Output the [x, y] coordinate of the center of the cell containing the given text.  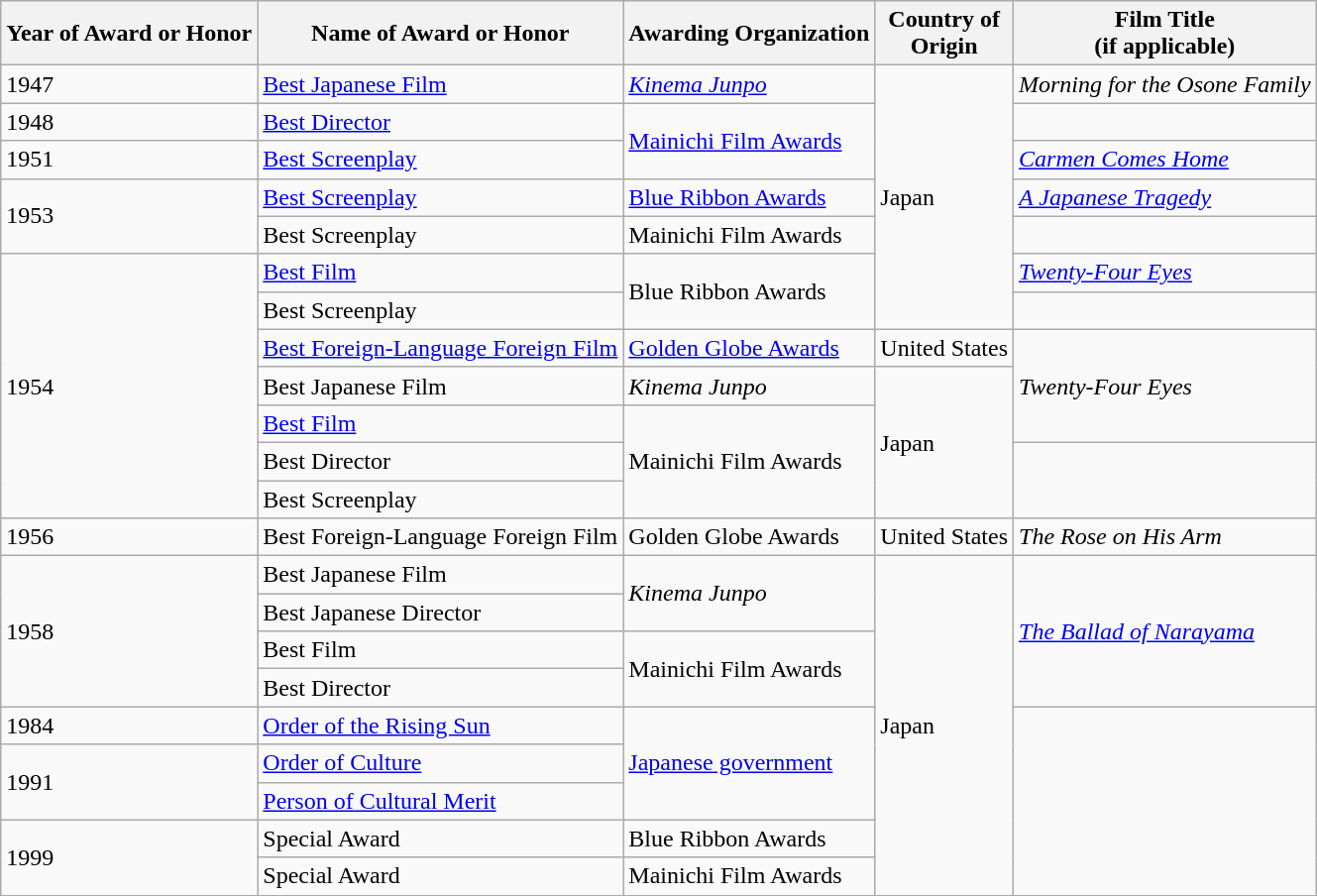
Year of Award or Honor [129, 34]
Order of Culture [440, 763]
1956 [129, 537]
1953 [129, 216]
Order of the Rising Sun [440, 726]
The Rose on His Arm [1165, 537]
1991 [129, 782]
Awarding Organization [749, 34]
1948 [129, 122]
1999 [129, 857]
Name of Award or Honor [440, 34]
The Ballad of Narayama [1165, 631]
Morning for the Osone Family [1165, 84]
Carmen Comes Home [1165, 160]
Japanese government [749, 763]
Country of Origin [944, 34]
A Japanese Tragedy [1165, 197]
1958 [129, 631]
Person of Cultural Merit [440, 801]
Best Japanese Director [440, 613]
1984 [129, 726]
Film Title (if applicable) [1165, 34]
1951 [129, 160]
1947 [129, 84]
1954 [129, 386]
